Determine the [X, Y] coordinate at the center of the cell enclosing the given text.  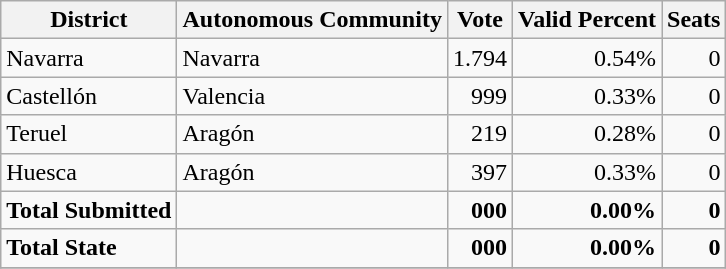
Castellón [89, 96]
Seats [694, 20]
999 [480, 96]
397 [480, 172]
0.28% [586, 134]
219 [480, 134]
Valencia [312, 96]
1.794 [480, 58]
Vote [480, 20]
Autonomous Community [312, 20]
District [89, 20]
Total State [89, 248]
Teruel [89, 134]
Total Submitted [89, 210]
Huesca [89, 172]
Valid Percent [586, 20]
0.54% [586, 58]
